Scan for the cell matching the given text and deliver its (X, Y) coordinate at center. 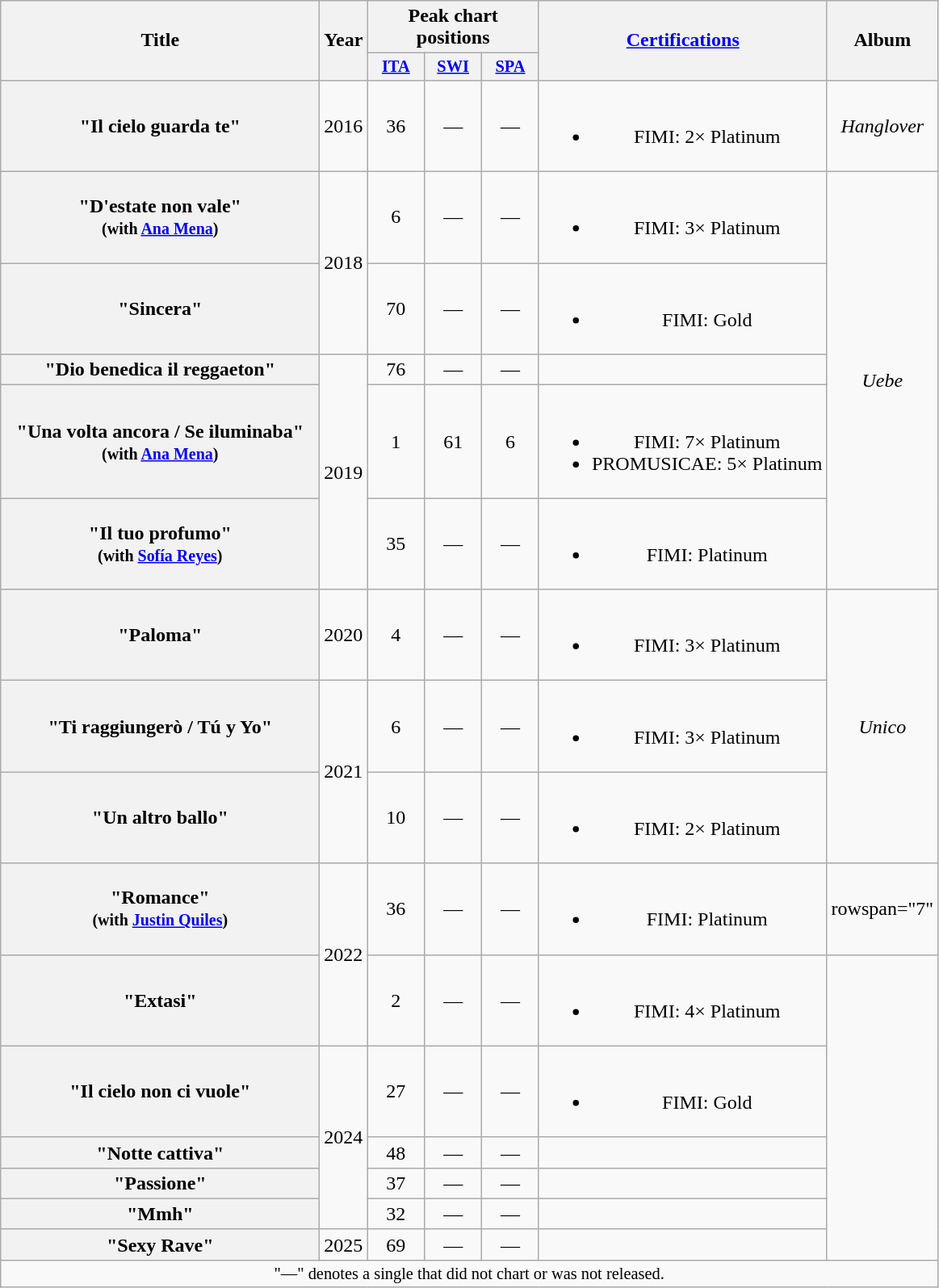
"Romance"(with Justin Quiles) (160, 909)
"Mmh" (160, 1214)
rowspan="7" (882, 909)
"D'estate non vale"(with Ana Mena) (160, 218)
2019 (344, 472)
27 (396, 1092)
SPA (510, 67)
FIMI: 4× Platinum (683, 1000)
"Extasi" (160, 1000)
61 (454, 442)
Peak chart positions (454, 27)
Title (160, 40)
FIMI: 7× PlatinumPROMUSICAE: 5× Platinum (683, 442)
"Sexy Rave" (160, 1244)
2016 (344, 126)
SWI (454, 67)
32 (396, 1214)
69 (396, 1244)
Album (882, 40)
2024 (344, 1137)
37 (396, 1183)
"Notte cattiva" (160, 1152)
"Il cielo non ci vuole" (160, 1092)
Certifications (683, 40)
"Ti raggiungerò / Tú y Yo" (160, 727)
"Un altro ballo" (160, 817)
2025 (344, 1244)
"Una volta ancora / Se iluminaba"(with Ana Mena) (160, 442)
"Il tuo profumo"(with Sofía Reyes) (160, 544)
2022 (344, 954)
2021 (344, 772)
"Dio benedica il reggaeton" (160, 370)
"Paloma" (160, 635)
35 (396, 544)
2018 (344, 263)
"Il cielo guarda te" (160, 126)
1 (396, 442)
"—" denotes a single that did not chart or was not released. (470, 1273)
Unico (882, 727)
"Passione" (160, 1183)
ITA (396, 67)
"Sincera" (160, 308)
Year (344, 40)
70 (396, 308)
76 (396, 370)
48 (396, 1152)
2 (396, 1000)
Hanglover (882, 126)
10 (396, 817)
Uebe (882, 381)
4 (396, 635)
2020 (344, 635)
